Return the [x, y] coordinate for the center point of the cell that contains the specified text.  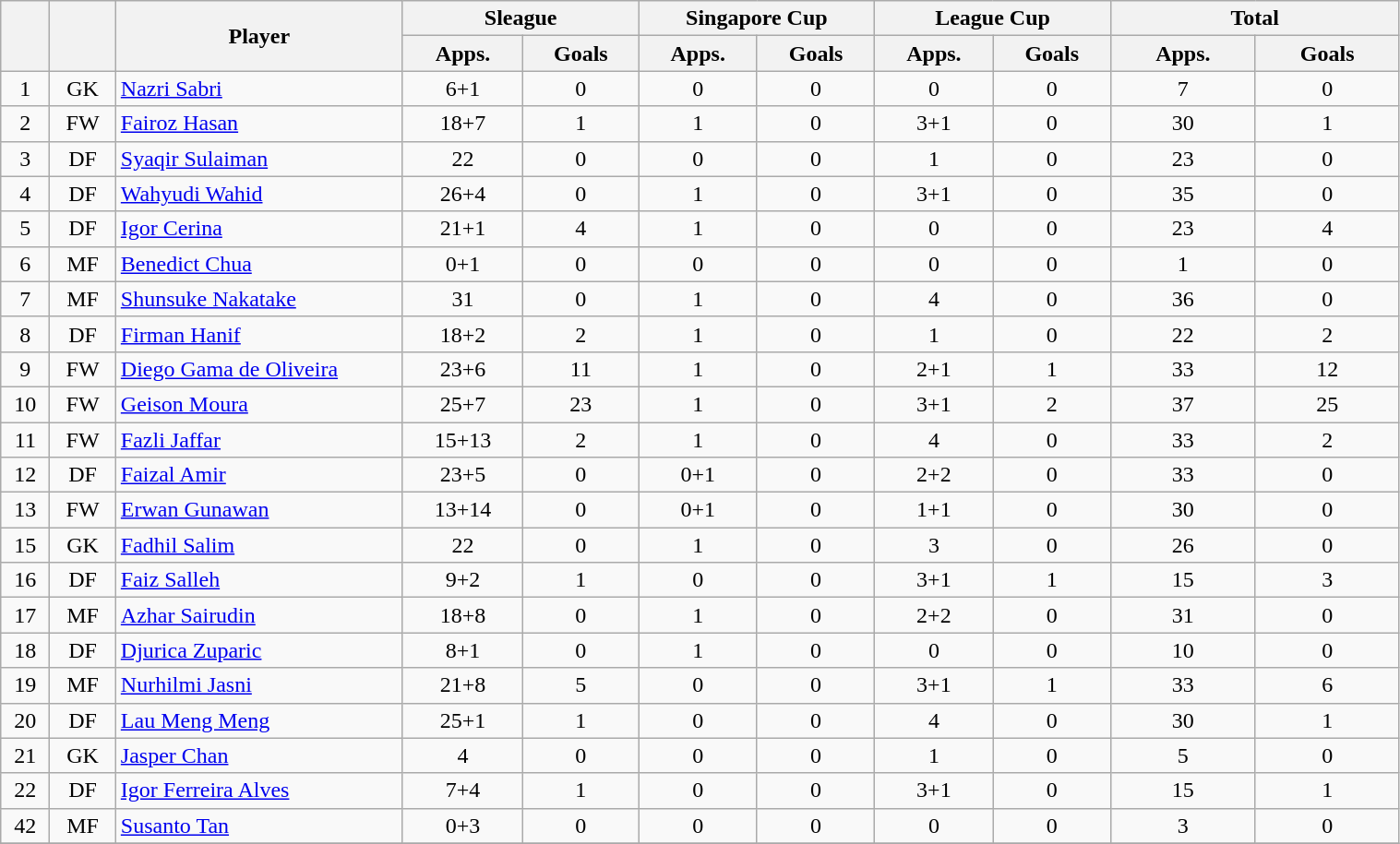
42 [26, 826]
Fadhil Salim [258, 545]
Benedict Chua [258, 264]
2+1 [934, 369]
20 [26, 720]
Igor Ferreira Alves [258, 791]
36 [1183, 299]
13+14 [462, 510]
15+13 [462, 440]
25+7 [462, 404]
23+5 [462, 475]
Azhar Sairudin [258, 615]
18+8 [462, 615]
Wahyudi Wahid [258, 194]
6+1 [462, 89]
7+4 [462, 791]
8 [26, 334]
13 [26, 510]
Sleague [521, 18]
25 [1327, 404]
19 [26, 685]
Nazri Sabri [258, 89]
Geison Moura [258, 404]
18+2 [462, 334]
21+1 [462, 229]
Faizal Amir [258, 475]
8+1 [462, 650]
0+3 [462, 826]
Susanto Tan [258, 826]
18 [26, 650]
Total [1255, 18]
League Cup [993, 18]
Lau Meng Meng [258, 720]
Syaqir Sulaiman [258, 159]
25+1 [462, 720]
Singapore Cup [757, 18]
Jasper Chan [258, 755]
23+6 [462, 369]
Faiz Salleh [258, 580]
9 [26, 369]
16 [26, 580]
26+4 [462, 194]
Nurhilmi Jasni [258, 685]
26 [1183, 545]
Fazli Jaffar [258, 440]
21+8 [462, 685]
9+2 [462, 580]
Shunsuke Nakatake [258, 299]
Fairoz Hasan [258, 124]
35 [1183, 194]
17 [26, 615]
Djurica Zuparic [258, 650]
Firman Hanif [258, 334]
Igor Cerina [258, 229]
1+1 [934, 510]
Player [258, 36]
Erwan Gunawan [258, 510]
Diego Gama de Oliveira [258, 369]
18+7 [462, 124]
37 [1183, 404]
21 [26, 755]
